For the text-containing cell, return its midpoint in (X, Y) coordinate format. 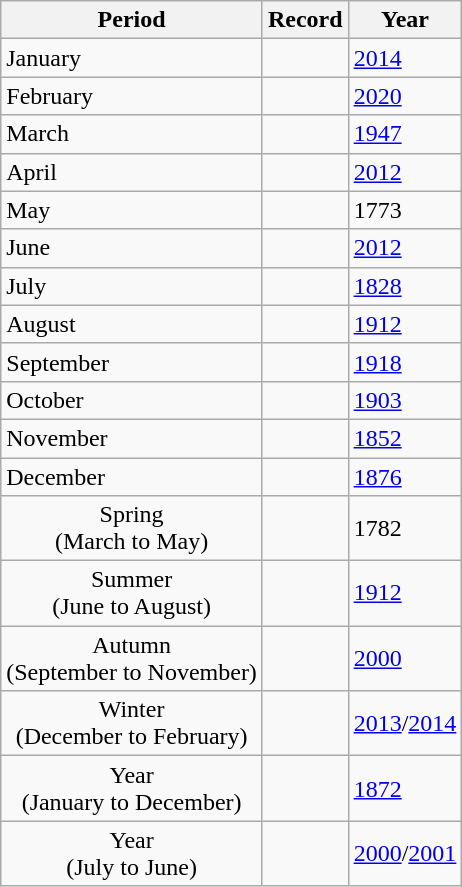
November (132, 438)
1852 (405, 438)
Winter(December to February) (132, 724)
Record (305, 20)
1947 (405, 134)
2000/2001 (405, 854)
Year(January to December) (132, 788)
May (132, 210)
Spring(March to May) (132, 528)
Year(July to June) (132, 854)
October (132, 400)
September (132, 362)
1828 (405, 286)
2000 (405, 658)
July (132, 286)
January (132, 58)
2013/2014 (405, 724)
1773 (405, 210)
2020 (405, 96)
2014 (405, 58)
1782 (405, 528)
June (132, 248)
Period (132, 20)
August (132, 324)
Summer(June to August) (132, 594)
Year (405, 20)
1872 (405, 788)
Autumn(September to November) (132, 658)
1903 (405, 400)
April (132, 172)
December (132, 477)
March (132, 134)
1876 (405, 477)
1918 (405, 362)
February (132, 96)
